Return (X, Y) of the center of cell containing provided text 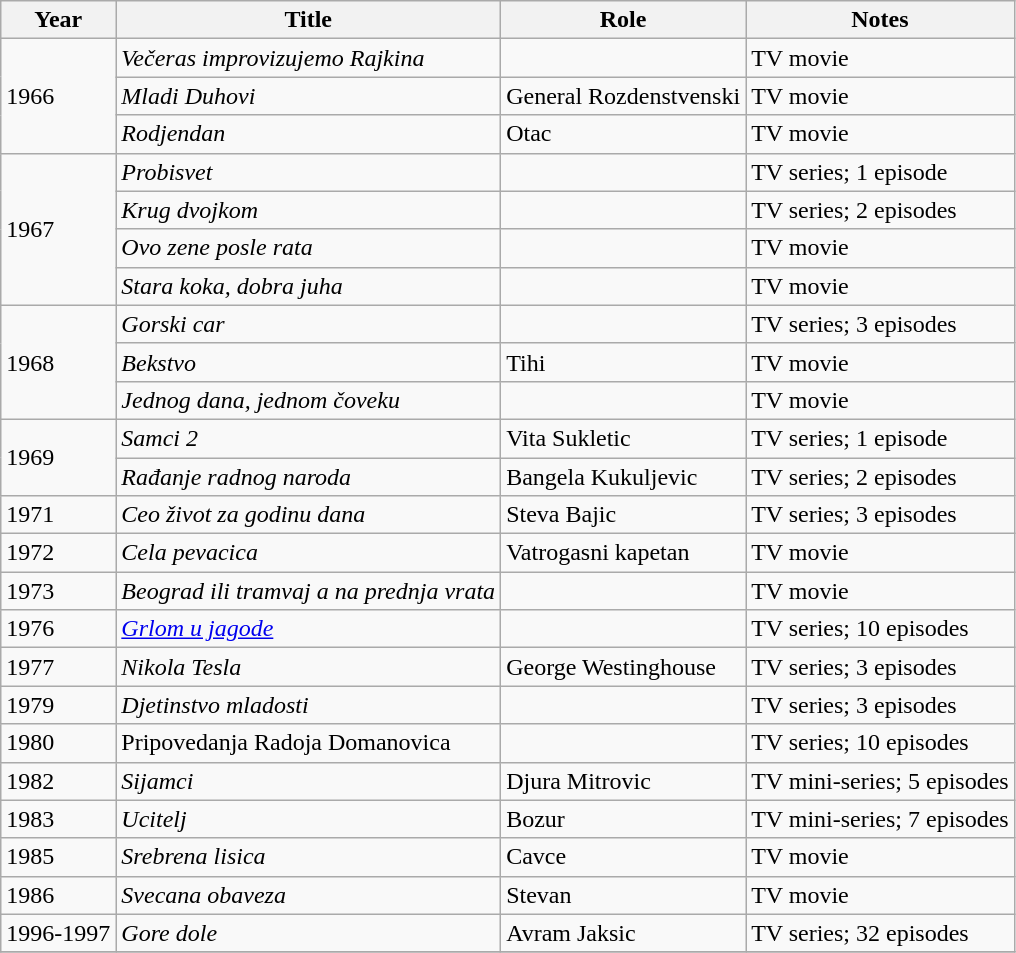
Sijamci (308, 781)
Ceo život za godinu dana (308, 515)
Notes (880, 20)
Svecana obaveza (308, 895)
TV mini-series; 5 episodes (880, 781)
Tihi (624, 362)
1971 (58, 515)
Vatrogasni kapetan (624, 553)
1966 (58, 96)
Steva Bajic (624, 515)
Beograd ili tramvaj a na prednja vrata (308, 591)
Rađanje radnog naroda (308, 477)
Bangela Kukuljevic (624, 477)
TV mini-series; 7 episodes (880, 819)
Pripovedanja Radoja Domanovica (308, 743)
1967 (58, 229)
1982 (58, 781)
1980 (58, 743)
Cavce (624, 857)
Stara koka, dobra juha (308, 286)
Djura Mitrovic (624, 781)
Srebrena lisica (308, 857)
Stevan (624, 895)
Djetinstvo mladosti (308, 705)
Probisvet (308, 172)
1973 (58, 591)
Nikola Tesla (308, 667)
TV series; 32 episodes (880, 933)
1972 (58, 553)
Samci 2 (308, 438)
1986 (58, 895)
Vita Sukletic (624, 438)
1983 (58, 819)
Mladi Duhovi (308, 96)
Ovo zene posle rata (308, 248)
George Westinghouse (624, 667)
1996-1997 (58, 933)
Večeras improvizujemo Rajkina (308, 58)
Gore dole (308, 933)
Otac (624, 134)
Title (308, 20)
General Rozdenstvenski (624, 96)
Ucitelj (308, 819)
Gorski car (308, 324)
1976 (58, 629)
Grlom u jagode (308, 629)
Role (624, 20)
Avram Jaksic (624, 933)
Rodjendan (308, 134)
1979 (58, 705)
1985 (58, 857)
1968 (58, 362)
1969 (58, 457)
Krug dvojkom (308, 210)
Jednog dana, jednom čoveku (308, 400)
Bozur (624, 819)
1977 (58, 667)
Bekstvo (308, 362)
Year (58, 20)
Cela pevacica (308, 553)
